Identify which cell holds the provided text, then report its (X, Y) central coordinate. 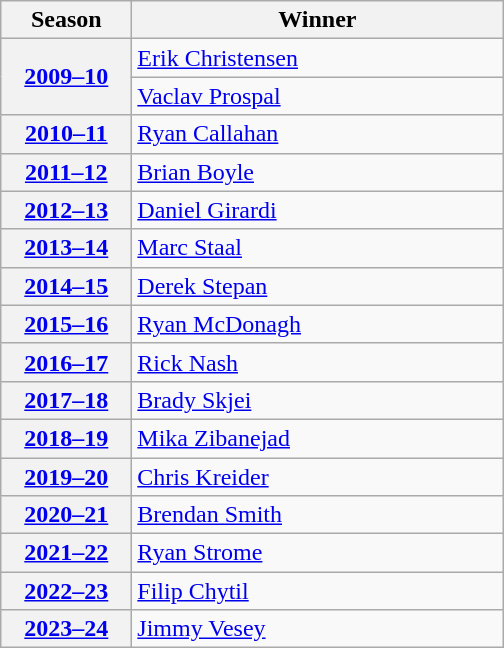
Mika Zibanejad (318, 438)
2012–13 (66, 210)
2022–23 (66, 591)
Marc Staal (318, 248)
Jimmy Vesey (318, 629)
Ryan Callahan (318, 134)
2016–17 (66, 362)
Vaclav Prospal (318, 96)
Derek Stepan (318, 286)
2009–10 (66, 77)
Daniel Girardi (318, 210)
2015–16 (66, 324)
2020–21 (66, 515)
Filip Chytil (318, 591)
Winner (318, 20)
Season (66, 20)
Chris Kreider (318, 477)
2013–14 (66, 248)
2018–19 (66, 438)
Ryan Strome (318, 553)
Brendan Smith (318, 515)
Brady Skjei (318, 400)
2019–20 (66, 477)
2023–24 (66, 629)
2014–15 (66, 286)
Erik Christensen (318, 58)
2010–11 (66, 134)
2017–18 (66, 400)
Brian Boyle (318, 172)
2011–12 (66, 172)
Ryan McDonagh (318, 324)
Rick Nash (318, 362)
2021–22 (66, 553)
